Extract the (x, y) coordinate from the center of the cell holding the provided text.  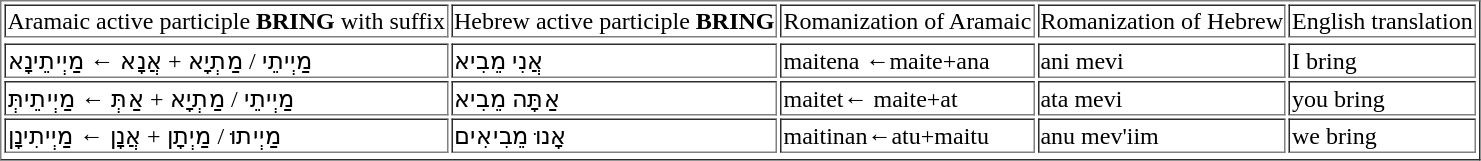
מַיְיתוּ / מַיְתָן + אֲנָן ← מַיְיתִינָן (226, 135)
ata mevi (1162, 98)
you bring (1382, 98)
maitena ←maite+ana (907, 61)
מַיְיתֵי / מַתְיָא + אֲנָא ← מַיְיתֵינָא (226, 61)
ani mevi (1162, 61)
Romanization of Hebrew (1162, 20)
Aramaic active participle BRING with suffix (226, 20)
anu mev'iim (1162, 135)
we bring (1382, 135)
I bring (1382, 61)
Romanization of Aramaic (907, 20)
English translation (1382, 20)
אָנוּ מֵבִיאִים (614, 135)
Hebrew active participle BRING (614, 20)
maitet← maite+at (907, 98)
אֲנִי מֵבִיא (614, 61)
maitinan←atu+maitu (907, 135)
אַתָּה מֵבִיא (614, 98)
מַיְיתֵי / מַתְיָא + אַתְּ ← מַיְיתֵיתְּ (226, 98)
